Determine the (x, y) coordinate at the center of the cell enclosing the given text.  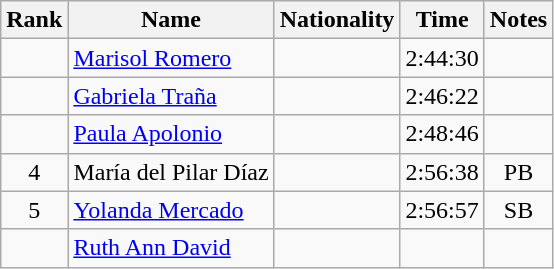
Yolanda Mercado (171, 210)
PB (518, 172)
María del Pilar Díaz (171, 172)
SB (518, 210)
2:44:30 (442, 58)
2:56:38 (442, 172)
2:46:22 (442, 96)
Ruth Ann David (171, 248)
Notes (518, 20)
Time (442, 20)
5 (34, 210)
Nationality (337, 20)
Gabriela Traña (171, 96)
2:56:57 (442, 210)
Name (171, 20)
Marisol Romero (171, 58)
Rank (34, 20)
2:48:46 (442, 134)
4 (34, 172)
Paula Apolonio (171, 134)
